Search for the cell housing the specified text and yield its [X, Y] center coordinate. 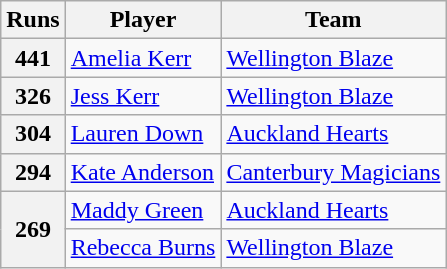
Runs [33, 20]
304 [33, 134]
Jess Kerr [143, 96]
Team [334, 20]
Kate Anderson [143, 172]
294 [33, 172]
Rebecca Burns [143, 248]
Maddy Green [143, 210]
Player [143, 20]
326 [33, 96]
269 [33, 229]
Canterbury Magicians [334, 172]
Lauren Down [143, 134]
Amelia Kerr [143, 58]
441 [33, 58]
